Output the (x, y) coordinate of the center of the cell containing the given text.  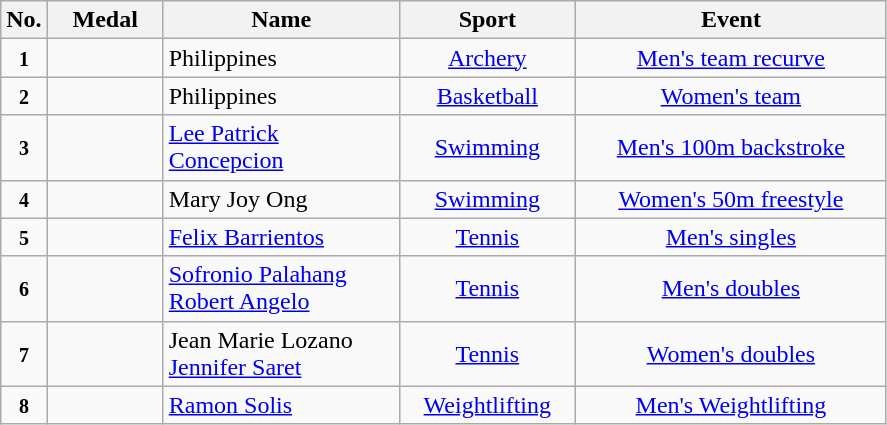
6 (24, 288)
2 (24, 96)
Weightlifting (487, 405)
Women's 50m freestyle (730, 199)
5 (24, 237)
Men's team recurve (730, 58)
Men's Weightlifting (730, 405)
Felix Barrientos (281, 237)
Ramon Solis (281, 405)
Men's singles (730, 237)
Women's doubles (730, 354)
No. (24, 20)
3 (24, 148)
Men's 100m backstroke (730, 148)
Women's team (730, 96)
4 (24, 199)
Medal (105, 20)
Lee Patrick Concepcion (281, 148)
Sofronio PalahangRobert Angelo (281, 288)
Men's doubles (730, 288)
Archery (487, 58)
Basketball (487, 96)
8 (24, 405)
Jean Marie LozanoJennifer Saret (281, 354)
Sport (487, 20)
Name (281, 20)
7 (24, 354)
Event (730, 20)
Mary Joy Ong (281, 199)
1 (24, 58)
